Scan for the cell matching the given text and deliver its (X, Y) coordinate at center. 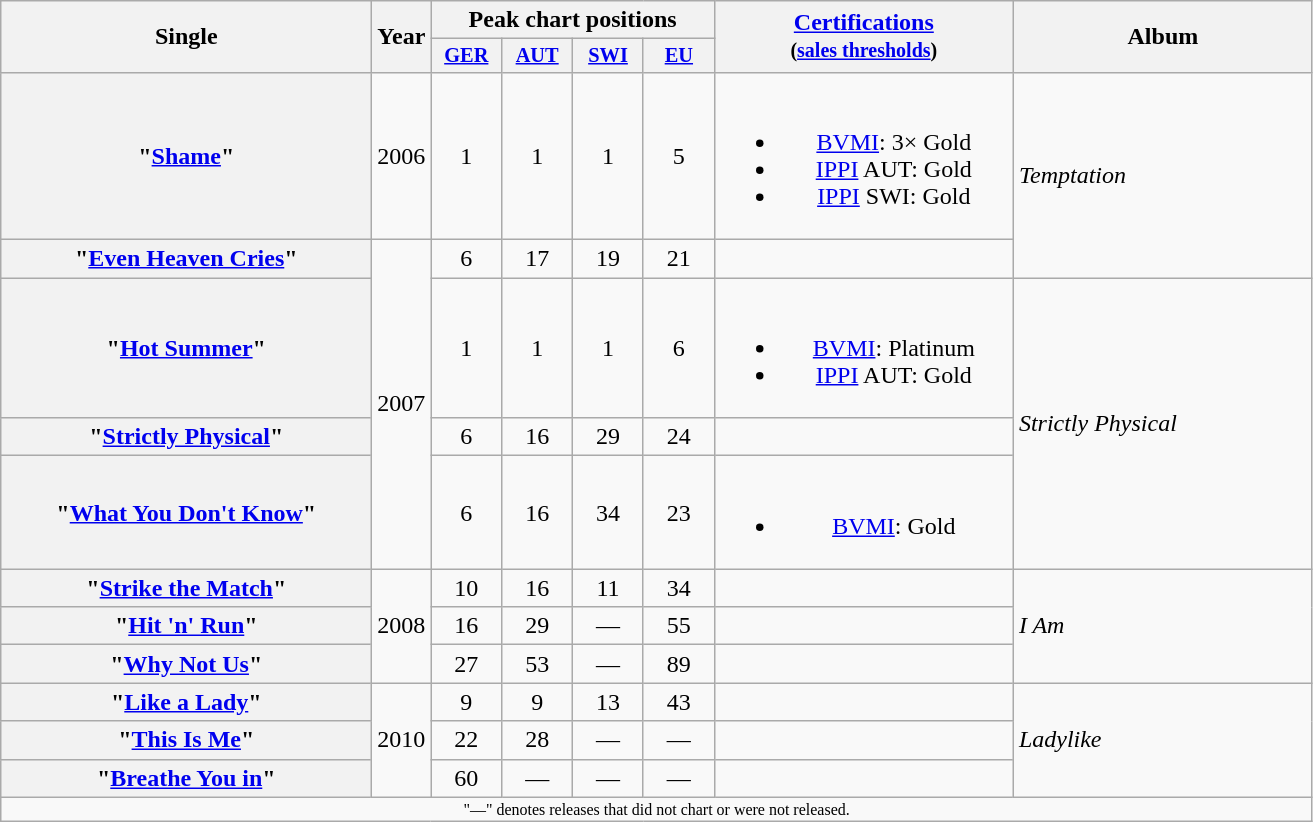
Album (1162, 37)
21 (678, 259)
"Strictly Physical" (186, 437)
Strictly Physical (1162, 424)
2008 (402, 626)
"Why Not Us" (186, 664)
Single (186, 37)
10 (466, 588)
55 (678, 626)
43 (678, 702)
53 (538, 664)
28 (538, 740)
17 (538, 259)
GER (466, 56)
BVMI: PlatinumIPPI AUT: Gold (864, 348)
2007 (402, 404)
23 (678, 512)
"Even Heaven Cries" (186, 259)
2010 (402, 740)
Peak chart positions (572, 20)
Temptation (1162, 174)
"What You Don't Know" (186, 512)
"Breathe You in" (186, 778)
Ladylike (1162, 740)
"Like a Lady" (186, 702)
SWI (608, 56)
89 (678, 664)
"Hit 'n' Run" (186, 626)
"Strike the Match" (186, 588)
"Hot Summer" (186, 348)
BVMI: Gold (864, 512)
27 (466, 664)
11 (608, 588)
22 (466, 740)
EU (678, 56)
Certifications(sales thresholds) (864, 37)
Year (402, 37)
19 (608, 259)
"This Is Me" (186, 740)
BVMI: 3× GoldIPPI AUT: GoldIPPI SWI: Gold (864, 156)
2006 (402, 156)
5 (678, 156)
"Shame" (186, 156)
I Am (1162, 626)
13 (608, 702)
"—" denotes releases that did not chart or were not released. (657, 809)
24 (678, 437)
60 (466, 778)
AUT (538, 56)
